Provide the [X, Y] coordinate of the cell's center where the given text is located.  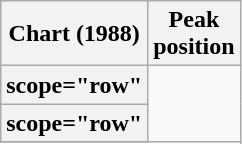
Chart (1988) [74, 34]
Peakposition [194, 34]
